Find where the given text appears and provide that cell's center as (X, Y) coordinate. 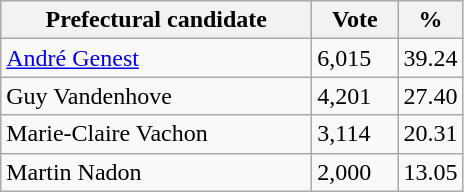
Marie-Claire Vachon (156, 134)
Guy Vandenhove (156, 96)
39.24 (430, 58)
2,000 (355, 172)
13.05 (430, 172)
27.40 (430, 96)
3,114 (355, 134)
Prefectural candidate (156, 20)
20.31 (430, 134)
% (430, 20)
Martin Nadon (156, 172)
Vote (355, 20)
6,015 (355, 58)
André Genest (156, 58)
4,201 (355, 96)
